From the cell containing the given text, extract its center point as (x, y) coordinate. 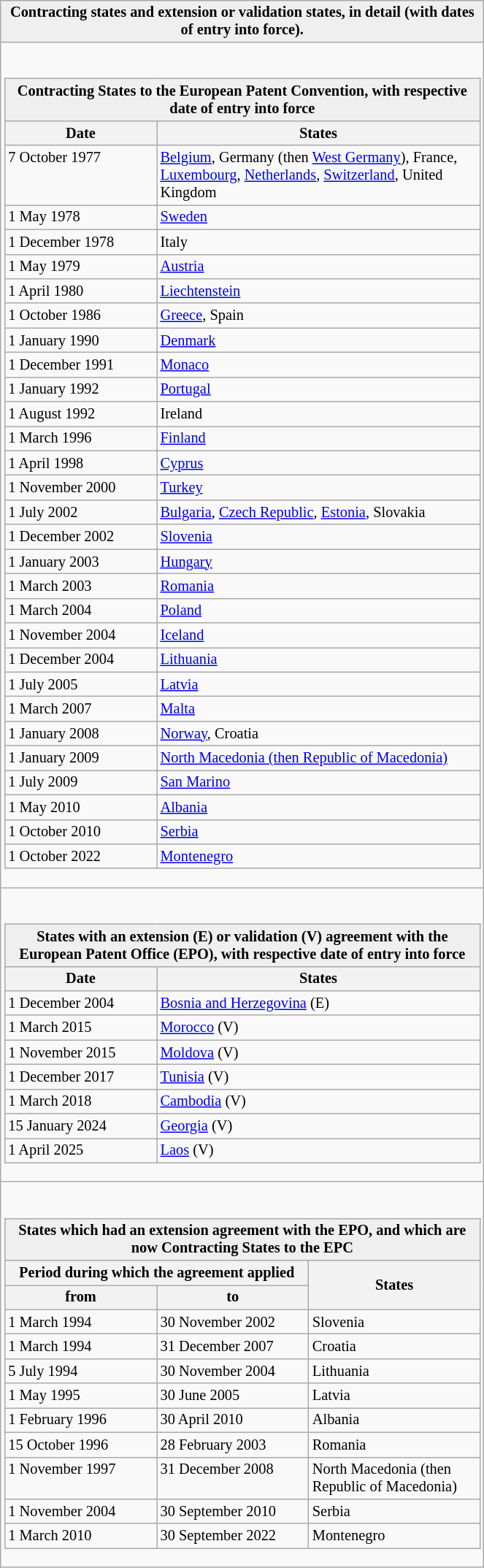
Morocco (V) (318, 1028)
1 May 1978 (80, 218)
Cyprus (318, 463)
Portugal (318, 389)
1 January 2009 (80, 758)
30 April 2010 (233, 1420)
Greece, Spain (318, 315)
1 March 2004 (80, 611)
1 October 2022 (80, 857)
1 January 2008 (80, 734)
1 December 2017 (80, 1077)
1 May 1995 (80, 1396)
31 December 2008 (233, 1478)
Moldova (V) (318, 1052)
Period during which the agreement applied (156, 1273)
1 October 1986 (80, 315)
1 March 1996 (80, 439)
1 February 1996 (80, 1420)
Georgia (V) (318, 1126)
from (80, 1298)
Laos (V) (318, 1151)
1 March 2018 (80, 1101)
Cambodia (V) (318, 1101)
1 January 2003 (80, 562)
Denmark (318, 340)
1 July 2002 (80, 513)
Liechtenstein (318, 291)
30 September 2010 (233, 1512)
1 March 2003 (80, 586)
1 December 1978 (80, 242)
Norway, Croatia (318, 734)
1 May 1979 (80, 267)
15 October 1996 (80, 1445)
1 July 2005 (80, 684)
1 January 1992 (80, 389)
Poland (318, 611)
Croatia (394, 1347)
1 November 2015 (80, 1052)
Austria (318, 267)
Bulgaria, Czech Republic, Estonia, Slovakia (318, 513)
Tunisia (V) (318, 1077)
Contracting States to the European Patent Convention, with respective date of entry into force (242, 100)
San Marino (318, 783)
1 July 2009 (80, 783)
1 March 2007 (80, 709)
1 April 1980 (80, 291)
1 March 2010 (80, 1536)
15 January 2024 (80, 1126)
Monaco (318, 365)
1 April 1998 (80, 463)
30 June 2005 (233, 1396)
Italy (318, 242)
Finland (318, 439)
1 August 1992 (80, 414)
Malta (318, 709)
States with an extension (E) or validation (V) agreement with the European Patent Office (EPO), with respective date of entry into force (242, 945)
Hungary (318, 562)
28 February 2003 (233, 1445)
30 September 2022 (233, 1536)
7 October 1977 (80, 175)
1 October 2010 (80, 832)
1 November 2000 (80, 488)
1 March 2015 (80, 1028)
1 May 2010 (80, 807)
Belgium, Germany (then West Germany), France, Luxembourg, Netherlands, Switzerland, United Kingdom (318, 175)
30 November 2004 (233, 1372)
30 November 2002 (233, 1322)
Turkey (318, 488)
Iceland (318, 635)
to (233, 1298)
31 December 2007 (233, 1347)
Bosnia and Herzegovina (E) (318, 1003)
1 April 2025 (80, 1151)
1 December 1991 (80, 365)
Sweden (318, 218)
5 July 1994 (80, 1372)
1 January 1990 (80, 340)
States which had an extension agreement with the EPO, and which are now Contracting States to the EPC (242, 1239)
1 November 1997 (80, 1478)
Ireland (318, 414)
Contracting states and extension or validation states, in detail (with dates of entry into force). (242, 21)
1 December 2002 (80, 537)
